Extract the [x, y] coordinate from the center of the cell holding the provided text.  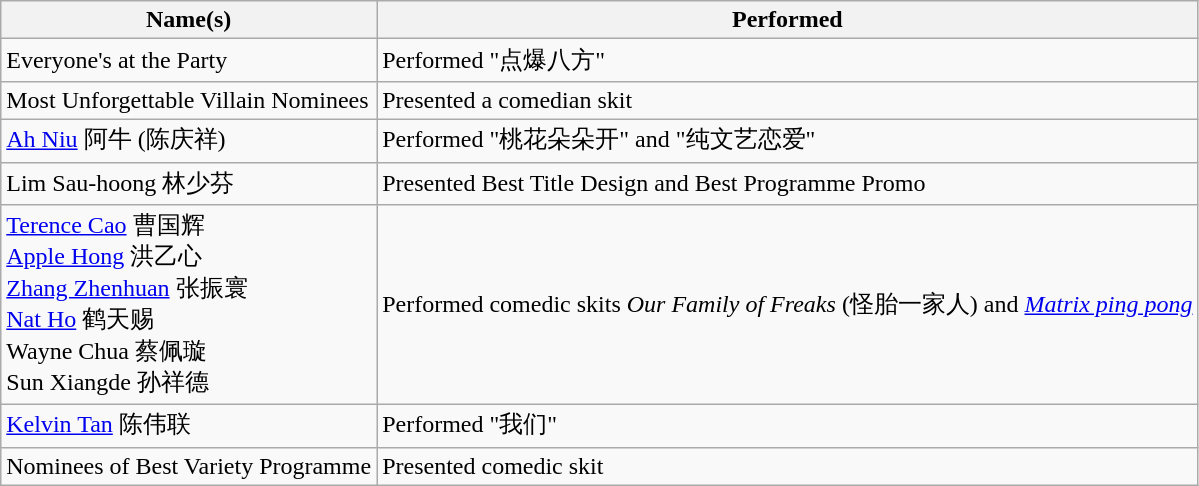
Performed comedic skits Our Family of Freaks (怪胎一家人) and Matrix ping pong [788, 305]
Lim Sau-hoong 林少芬 [189, 184]
Performed "我们" [788, 426]
Nominees of Best Variety Programme [189, 466]
Kelvin Tan 陈伟联 [189, 426]
Presented a comedian skit [788, 100]
Everyone's at the Party [189, 60]
Terence Cao 曹国辉Apple Hong 洪乙心 Zhang Zhenhuan 张振寰Nat Ho 鹤天赐Wayne Chua 蔡佩璇Sun Xiangde 孙祥德 [189, 305]
Presented comedic skit [788, 466]
Performed [788, 20]
Name(s) [189, 20]
Performed "桃花朵朵开" and "纯文艺恋爱" [788, 140]
Performed "点爆八方" [788, 60]
Most Unforgettable Villain Nominees [189, 100]
Ah Niu 阿牛 (陈庆祥) [189, 140]
Presented Best Title Design and Best Programme Promo [788, 184]
